Provide the [x, y] coordinate of the cell's center where the given text is located.  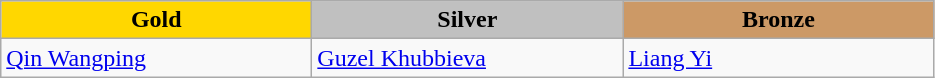
Guzel Khubbieva [468, 58]
Gold [156, 20]
Bronze [778, 20]
Qin Wangping [156, 58]
Liang Yi [778, 58]
Silver [468, 20]
